For the text-containing cell, return its midpoint in (X, Y) coordinate format. 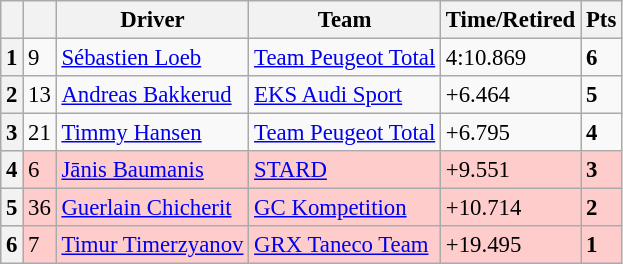
Guerlain Chicherit (152, 208)
GC Kompetition (345, 208)
21 (40, 133)
Pts (602, 20)
Time/Retired (511, 20)
+6.795 (511, 133)
9 (40, 58)
Team (345, 20)
+9.551 (511, 170)
Andreas Bakkerud (152, 95)
Jānis Baumanis (152, 170)
Timur Timerzyanov (152, 245)
Sébastien Loeb (152, 58)
4:10.869 (511, 58)
+10.714 (511, 208)
STARD (345, 170)
+19.495 (511, 245)
13 (40, 95)
EKS Audi Sport (345, 95)
7 (40, 245)
36 (40, 208)
Timmy Hansen (152, 133)
Driver (152, 20)
GRX Taneco Team (345, 245)
+6.464 (511, 95)
